Detect which cell encompasses the target text, then output its (X, Y) center coordinate. 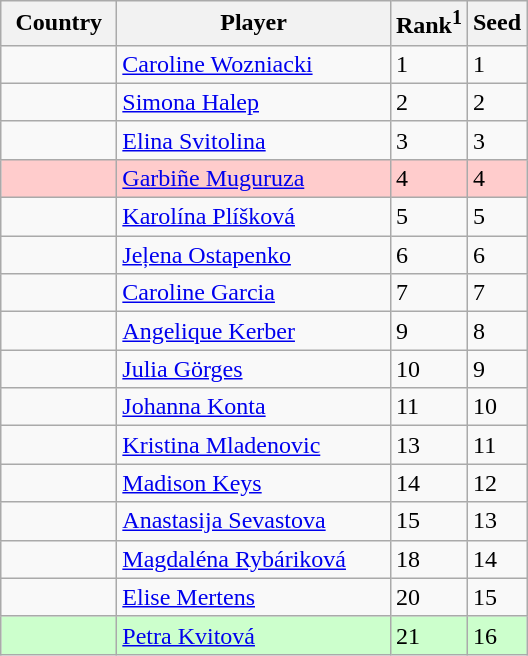
Seed (496, 24)
Jeļena Ostapenko (254, 255)
Magdaléna Rybáriková (254, 559)
Madison Keys (254, 483)
Simona Halep (254, 102)
Elise Mertens (254, 597)
21 (428, 635)
8 (496, 331)
20 (428, 597)
Johanna Konta (254, 407)
Player (254, 24)
Kristina Mladenovic (254, 445)
Angelique Kerber (254, 331)
Elina Svitolina (254, 140)
16 (496, 635)
Karolína Plíšková (254, 217)
Petra Kvitová (254, 635)
Caroline Garcia (254, 293)
Julia Görges (254, 369)
Caroline Wozniacki (254, 64)
Garbiñe Muguruza (254, 178)
18 (428, 559)
Anastasija Sevastova (254, 521)
12 (496, 483)
Rank1 (428, 24)
Country (59, 24)
